Return the [X, Y] coordinate for the center point of the cell that contains the specified text.  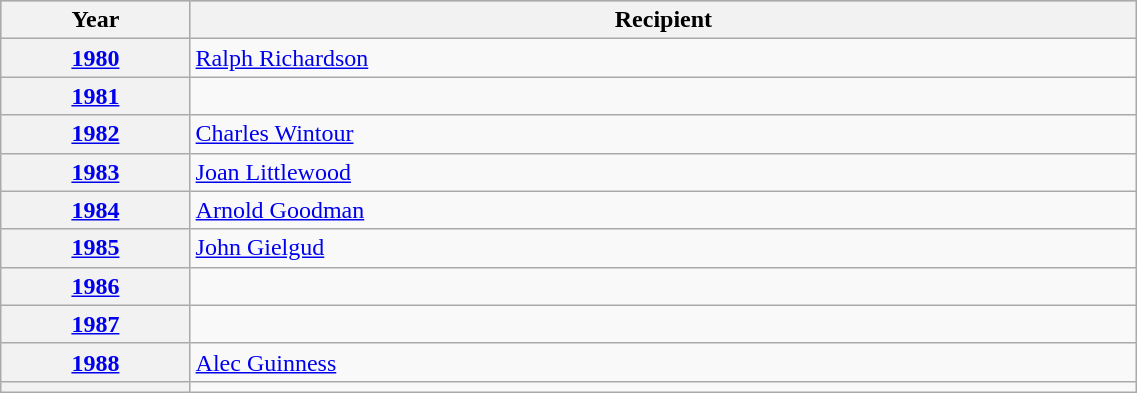
1981 [96, 96]
1982 [96, 134]
1988 [96, 362]
Charles Wintour [664, 134]
1983 [96, 172]
1985 [96, 248]
1986 [96, 286]
Year [96, 20]
Joan Littlewood [664, 172]
1987 [96, 324]
Recipient [664, 20]
Arnold Goodman [664, 210]
John Gielgud [664, 248]
1980 [96, 58]
1984 [96, 210]
Ralph Richardson [664, 58]
Alec Guinness [664, 362]
